Determine the (x, y) coordinate at the center of the cell enclosing the given text.  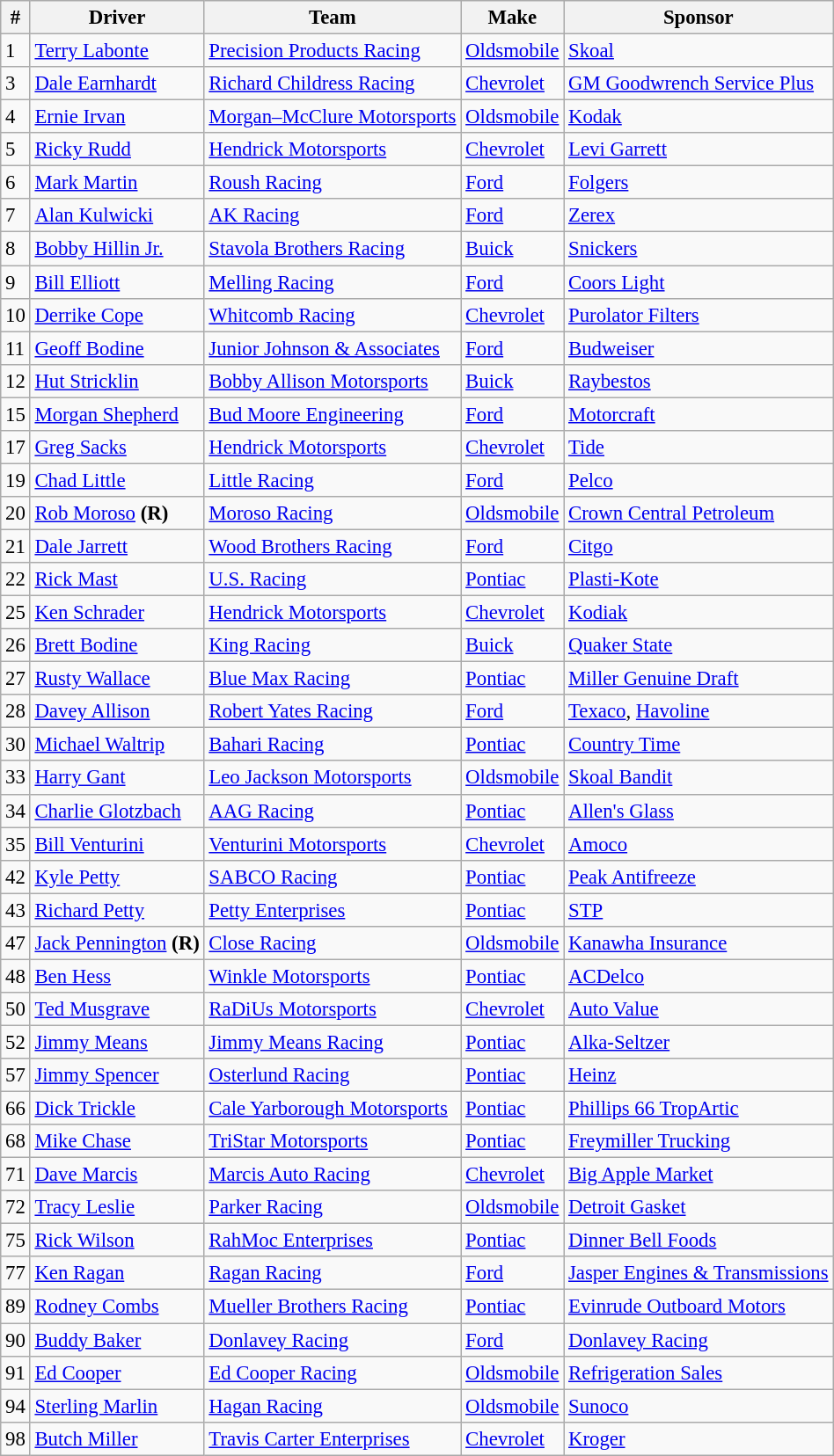
8 (16, 249)
94 (16, 1406)
1 (16, 51)
Tracy Leslie (117, 1207)
GM Goodwrench Service Plus (699, 84)
Big Apple Market (699, 1175)
Skoal (699, 51)
Buddy Baker (117, 1340)
Texaco, Havoline (699, 711)
Tide (699, 448)
17 (16, 448)
20 (16, 513)
Detroit Gasket (699, 1207)
Purolator Filters (699, 315)
Zerex (699, 215)
10 (16, 315)
48 (16, 976)
33 (16, 778)
Rick Wilson (117, 1241)
Evinrude Outboard Motors (699, 1307)
11 (16, 348)
Plasti-Kote (699, 579)
Ragan Racing (333, 1274)
Marcis Auto Racing (333, 1175)
Junior Johnson & Associates (333, 348)
Butch Miller (117, 1438)
Heinz (699, 1075)
68 (16, 1141)
Ed Cooper (117, 1372)
Richard Petty (117, 910)
Miller Genuine Draft (699, 679)
Sponsor (699, 18)
4 (16, 117)
Bahari Racing (333, 745)
Michael Waltrip (117, 745)
Ted Musgrave (117, 1009)
TriStar Motorsports (333, 1141)
77 (16, 1274)
98 (16, 1438)
Richard Childress Racing (333, 84)
U.S. Racing (333, 579)
52 (16, 1042)
57 (16, 1075)
Dale Earnhardt (117, 84)
Bill Venturini (117, 844)
Snickers (699, 249)
3 (16, 84)
50 (16, 1009)
22 (16, 579)
Folgers (699, 183)
Jack Pennington (R) (117, 943)
Melling Racing (333, 282)
75 (16, 1241)
Country Time (699, 745)
Make (512, 18)
Team (333, 18)
Ken Ragan (117, 1274)
Brett Bodine (117, 645)
Phillips 66 TropArtic (699, 1109)
Close Racing (333, 943)
Travis Carter Enterprises (333, 1438)
Osterlund Racing (333, 1075)
Driver (117, 18)
Ben Hess (117, 976)
RahMoc Enterprises (333, 1241)
7 (16, 215)
Charlie Glotzbach (117, 811)
Peak Antifreeze (699, 877)
Raybestos (699, 381)
Hagan Racing (333, 1406)
21 (16, 546)
Rodney Combs (117, 1307)
Leo Jackson Motorsports (333, 778)
Morgan–McClure Motorsports (333, 117)
Moroso Racing (333, 513)
Stavola Brothers Racing (333, 249)
6 (16, 183)
90 (16, 1340)
15 (16, 414)
Pelco (699, 480)
Skoal Bandit (699, 778)
Kanawha Insurance (699, 943)
12 (16, 381)
Bud Moore Engineering (333, 414)
Hut Stricklin (117, 381)
Robert Yates Racing (333, 711)
72 (16, 1207)
Petty Enterprises (333, 910)
Whitcomb Racing (333, 315)
Mueller Brothers Racing (333, 1307)
Precision Products Racing (333, 51)
Jasper Engines & Transmissions (699, 1274)
Kodiak (699, 613)
AAG Racing (333, 811)
66 (16, 1109)
Roush Racing (333, 183)
Winkle Motorsports (333, 976)
Little Racing (333, 480)
Refrigeration Sales (699, 1372)
Alka-Seltzer (699, 1042)
Dinner Bell Foods (699, 1241)
Budweiser (699, 348)
Crown Central Petroleum (699, 513)
Levi Garrett (699, 149)
Venturini Motorsports (333, 844)
Jimmy Means (117, 1042)
89 (16, 1307)
Auto Value (699, 1009)
STP (699, 910)
Freymiller Trucking (699, 1141)
5 (16, 149)
30 (16, 745)
91 (16, 1372)
34 (16, 811)
Kyle Petty (117, 877)
Allen's Glass (699, 811)
Coors Light (699, 282)
Parker Racing (333, 1207)
9 (16, 282)
RaDiUs Motorsports (333, 1009)
Derrike Cope (117, 315)
Mark Martin (117, 183)
Morgan Shepherd (117, 414)
Ed Cooper Racing (333, 1372)
ACDelco (699, 976)
Dick Trickle (117, 1109)
Ken Schrader (117, 613)
Quaker State (699, 645)
Rob Moroso (R) (117, 513)
Blue Max Racing (333, 679)
SABCO Racing (333, 877)
Amoco (699, 844)
Alan Kulwicki (117, 215)
Chad Little (117, 480)
Geoff Bodine (117, 348)
Rick Mast (117, 579)
Sunoco (699, 1406)
Kroger (699, 1438)
Ernie Irvan (117, 117)
43 (16, 910)
Terry Labonte (117, 51)
King Racing (333, 645)
71 (16, 1175)
28 (16, 711)
Jimmy Spencer (117, 1075)
Davey Allison (117, 711)
Cale Yarborough Motorsports (333, 1109)
47 (16, 943)
35 (16, 844)
26 (16, 645)
19 (16, 480)
Bobby Hillin Jr. (117, 249)
Ricky Rudd (117, 149)
25 (16, 613)
42 (16, 877)
Wood Brothers Racing (333, 546)
Greg Sacks (117, 448)
Citgo (699, 546)
Kodak (699, 117)
AK Racing (333, 215)
# (16, 18)
Jimmy Means Racing (333, 1042)
Rusty Wallace (117, 679)
27 (16, 679)
Harry Gant (117, 778)
Dale Jarrett (117, 546)
Bill Elliott (117, 282)
Mike Chase (117, 1141)
Dave Marcis (117, 1175)
Bobby Allison Motorsports (333, 381)
Sterling Marlin (117, 1406)
Motorcraft (699, 414)
